Search for the cell housing the specified text and yield its [x, y] center coordinate. 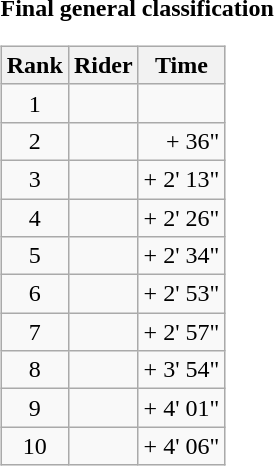
10 [34, 446]
7 [34, 332]
1 [34, 103]
+ 36" [182, 141]
+ 4' 01" [182, 408]
+ 2' 26" [182, 217]
+ 2' 53" [182, 294]
2 [34, 141]
+ 4' 06" [182, 446]
5 [34, 256]
9 [34, 408]
Time [182, 65]
+ 2' 57" [182, 332]
Rider [103, 65]
Rank [34, 65]
8 [34, 370]
3 [34, 179]
+ 3' 54" [182, 370]
+ 2' 34" [182, 256]
6 [34, 294]
4 [34, 217]
+ 2' 13" [182, 179]
